Search for the cell housing the specified text and yield its (X, Y) center coordinate. 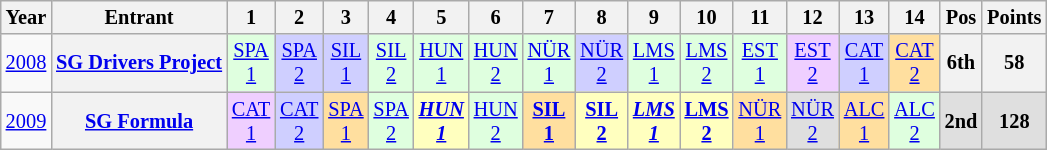
58 (1014, 63)
4 (392, 17)
5 (442, 17)
6th (962, 63)
2 (299, 17)
ALC2 (914, 121)
2nd (962, 121)
14 (914, 17)
13 (864, 17)
2009 (26, 121)
3 (346, 17)
7 (550, 17)
2008 (26, 63)
128 (1014, 121)
EST2 (812, 63)
Year (26, 17)
11 (760, 17)
10 (707, 17)
12 (812, 17)
ALC1 (864, 121)
EST1 (760, 63)
1 (251, 17)
Pos (962, 17)
SG Formula (139, 121)
SG Drivers Project (139, 63)
6 (496, 17)
9 (654, 17)
Entrant (139, 17)
Points (1014, 17)
8 (602, 17)
